Detect which cell encompasses the target text, then output its (x, y) center coordinate. 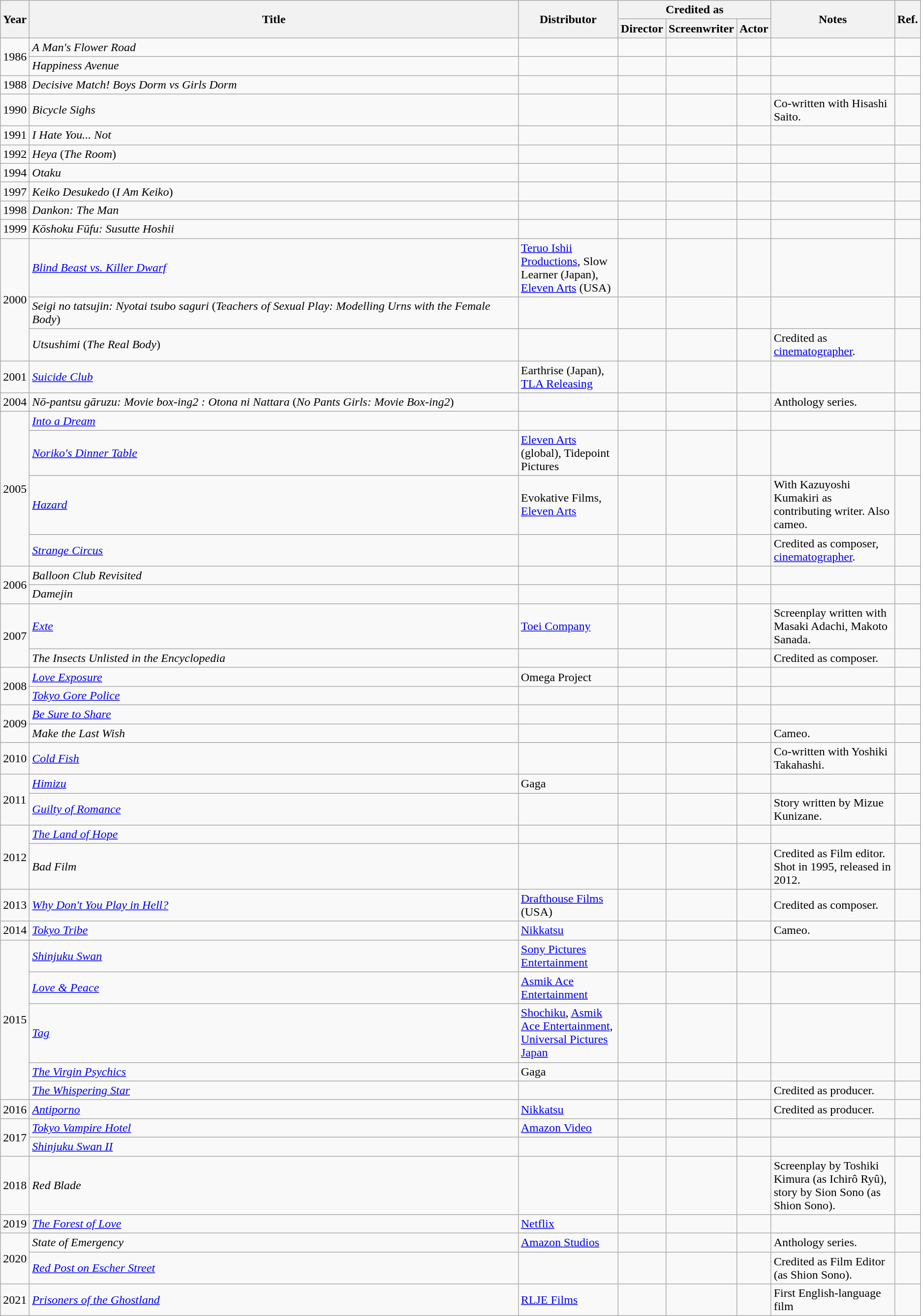
Make the Last Wish (274, 733)
Shochiku, Asmik Ace Entertainment, Universal Pictures Japan (568, 1033)
Seigi no tatsujin: Nyotai tsubo saguri (Teachers of Sexual Play: Modelling Urns with the Female Body) (274, 313)
Co-written with Yoshiki Takahashi. (832, 758)
1991 (15, 135)
Prisoners of the Ghostland (274, 1300)
2014 (15, 930)
Tokyo Tribe (274, 930)
Happiness Avenue (274, 66)
Keiko Desukedo (I Am Keiko) (274, 191)
1999 (15, 229)
2008 (15, 686)
Why Don't You Play in Hell? (274, 905)
2006 (15, 585)
Balloon Club Revisited (274, 575)
Into a Dream (274, 421)
The Whispering Star (274, 1090)
2011 (15, 800)
2013 (15, 905)
Screenwriter (702, 29)
2012 (15, 857)
Be Sure to Share (274, 714)
Actor (754, 29)
Drafthouse Films (USA) (568, 905)
2009 (15, 723)
Bicycle Sighs (274, 110)
Red Post on Escher Street (274, 1268)
Heya (The Room) (274, 154)
First English-language film (832, 1300)
Co-written with Hisashi Saito. (832, 110)
Hazard (274, 505)
A Man's Flower Road (274, 47)
The Forest of Love (274, 1224)
Ref. (907, 19)
2018 (15, 1185)
2020 (15, 1259)
Cold Fish (274, 758)
2016 (15, 1109)
Earthrise (Japan), TLA Releasing (568, 377)
Notes (832, 19)
Love & Peace (274, 987)
Guilty of Romance (274, 809)
1988 (15, 85)
Toei Company (568, 626)
Credited as (695, 10)
Strange Circus (274, 550)
1990 (15, 110)
1992 (15, 154)
Omega Project (568, 677)
Screenplay written with Masaki Adachi, Makoto Sanada. (832, 626)
2017 (15, 1137)
Suicide Club (274, 377)
Tokyo Vampire Hotel (274, 1128)
Utsushimi (The Real Body) (274, 345)
Netflix (568, 1224)
Director (642, 29)
Screenplay by Toshiki Kimura (as Ichirô Ryû), story by Sion Sono (as Shion Sono). (832, 1185)
Dankon: The Man (274, 210)
Sony Pictures Entertainment (568, 956)
Story written by Mizue Kunizane. (832, 809)
2021 (15, 1300)
Noriko's Dinner Table (274, 453)
I Hate You... Not (274, 135)
2015 (15, 1020)
Distributor (568, 19)
Amazon Video (568, 1128)
Credited as cinematographer. (832, 345)
Kōshoku Fūfu: Susutte Hoshii (274, 229)
Teruo Ishii Productions, Slow Learner (Japan), Eleven Arts (USA) (568, 268)
Shinjuku Swan II (274, 1146)
Love Exposure (274, 677)
Antiporno (274, 1109)
2000 (15, 299)
State of Emergency (274, 1243)
Credited as Film editor. Shot in 1995, released in 2012. (832, 867)
Credited as composer, cinematographer. (832, 550)
Otaku (274, 173)
1994 (15, 173)
Evokative Films, Eleven Arts (568, 505)
Blind Beast vs. Killer Dwarf (274, 268)
With Kazuyoshi Kumakiri as contributing writer. Also cameo. (832, 505)
Decisive Match! Boys Dorm vs Girls Dorm (274, 85)
2007 (15, 635)
2004 (15, 402)
2005 (15, 489)
Asmik Ace Entertainment (568, 987)
Credited as Film Editor (as Shion Sono). (832, 1268)
Eleven Arts (global), Tidepoint Pictures (568, 453)
The Virgin Psychics (274, 1072)
1998 (15, 210)
2001 (15, 377)
The Insects Unlisted in the Encyclopedia (274, 658)
RLJE Films (568, 1300)
Damejin (274, 594)
Himizu (274, 784)
Bad Film (274, 867)
Nō-pantsu gāruzu: Movie box-ing2 : Otona ni Nattara (No Pants Girls: Movie Box-ing2) (274, 402)
Tokyo Gore Police (274, 695)
1986 (15, 57)
Shinjuku Swan (274, 956)
Tag (274, 1033)
2019 (15, 1224)
1997 (15, 191)
Title (274, 19)
Exte (274, 626)
2010 (15, 758)
The Land of Hope (274, 835)
Amazon Studios (568, 1243)
Year (15, 19)
Red Blade (274, 1185)
